From the cell containing the given text, extract its center point as (X, Y) coordinate. 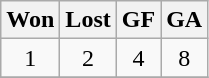
2 (88, 58)
GF (138, 20)
4 (138, 58)
Won (30, 20)
Lost (88, 20)
8 (184, 58)
GA (184, 20)
1 (30, 58)
